Determine the [x, y] coordinate at the center of the cell enclosing the given text.  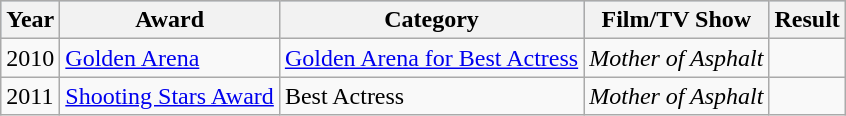
Category [431, 20]
2011 [30, 96]
Golden Arena [170, 58]
Golden Arena for Best Actress [431, 58]
Year [30, 20]
Shooting Stars Award [170, 96]
Film/TV Show [676, 20]
Result [807, 20]
Award [170, 20]
Best Actress [431, 96]
2010 [30, 58]
